For the text-containing cell, return its midpoint in [x, y] coordinate format. 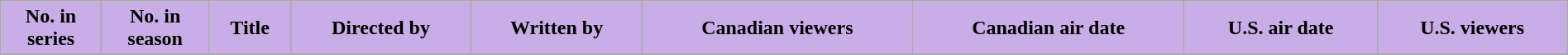
Written by [557, 28]
Canadian air date [1049, 28]
Title [250, 28]
U.S. viewers [1472, 28]
No. inseason [155, 28]
U.S. air date [1280, 28]
No. inseries [51, 28]
Canadian viewers [777, 28]
Directed by [380, 28]
